Find where the given text appears and provide that cell's center as (X, Y) coordinate. 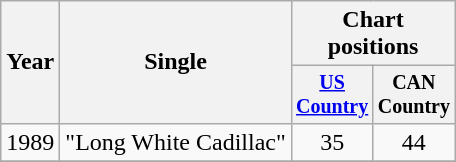
1989 (30, 142)
US Country (332, 94)
Chart positions (372, 34)
35 (332, 142)
44 (414, 142)
CAN Country (414, 94)
Single (176, 62)
"Long White Cadillac" (176, 142)
Year (30, 62)
